Identify which cell holds the provided text, then report its [x, y] central coordinate. 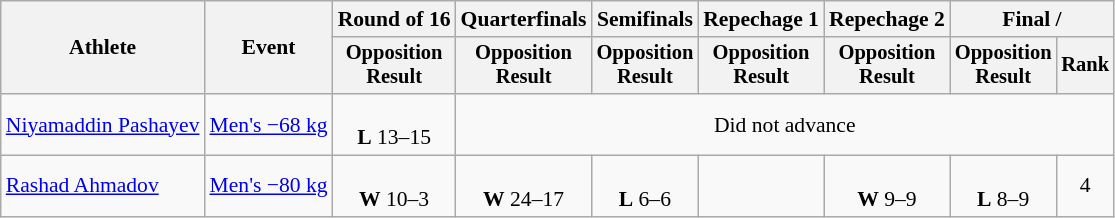
Men's −80 kg [269, 186]
Men's −68 kg [269, 124]
Repechage 2 [887, 19]
L 6–6 [646, 186]
Athlete [103, 48]
Rashad Ahmadov [103, 186]
W 10–3 [394, 186]
Semifinals [646, 19]
L 8–9 [1004, 186]
Final / [1032, 19]
Rank [1085, 66]
Event [269, 48]
Repechage 1 [761, 19]
W 24–17 [524, 186]
4 [1085, 186]
Quarterfinals [524, 19]
Niyamaddin Pashayev [103, 124]
Did not advance [785, 124]
L 13–15 [394, 124]
W 9–9 [887, 186]
Round of 16 [394, 19]
